From the cell containing the given text, extract its center point as (X, Y) coordinate. 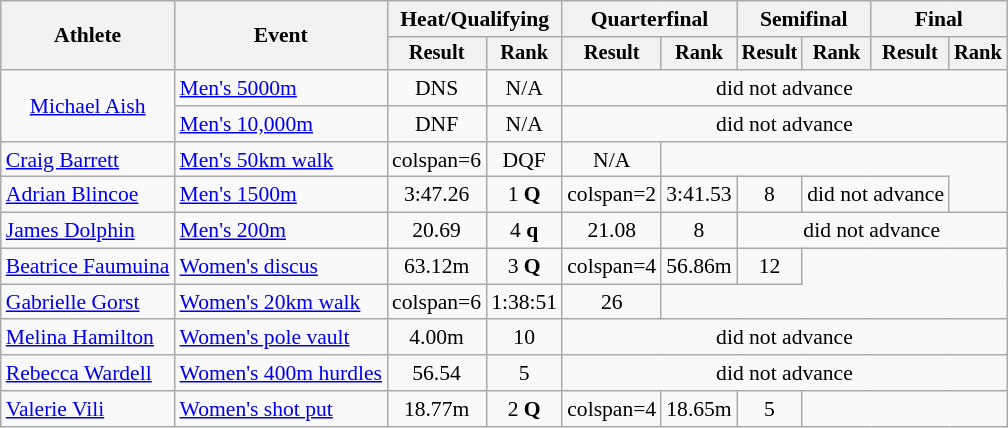
Women's shot put (282, 409)
Quarterfinal (650, 19)
Beatrice Faumuina (88, 267)
Craig Barrett (88, 160)
Men's 10,000m (282, 124)
Melina Hamilton (88, 338)
2 Q (524, 409)
20.69 (436, 231)
3:41.53 (698, 195)
26 (612, 302)
DNF (436, 124)
Women's pole vault (282, 338)
Athlete (88, 36)
Men's 1500m (282, 195)
Event (282, 36)
1:38:51 (524, 302)
Gabrielle Gorst (88, 302)
21.08 (612, 231)
3 Q (524, 267)
4.00m (436, 338)
63.12m (436, 267)
Michael Aish (88, 106)
DQF (524, 160)
James Dolphin (88, 231)
Final (939, 19)
Valerie Vili (88, 409)
Men's 5000m (282, 88)
colspan=2 (612, 195)
DNS (436, 88)
Men's 50km walk (282, 160)
Women's 400m hurdles (282, 373)
18.77m (436, 409)
56.54 (436, 373)
12 (770, 267)
Heat/Qualifying (474, 19)
Adrian Blincoe (88, 195)
18.65m (698, 409)
3:47.26 (436, 195)
Women's discus (282, 267)
Women's 20km walk (282, 302)
4 q (524, 231)
1 Q (524, 195)
Men's 200m (282, 231)
Rebecca Wardell (88, 373)
10 (524, 338)
56.86m (698, 267)
Semifinal (804, 19)
